Locate the cell with the specified text and output its (X, Y) center coordinate. 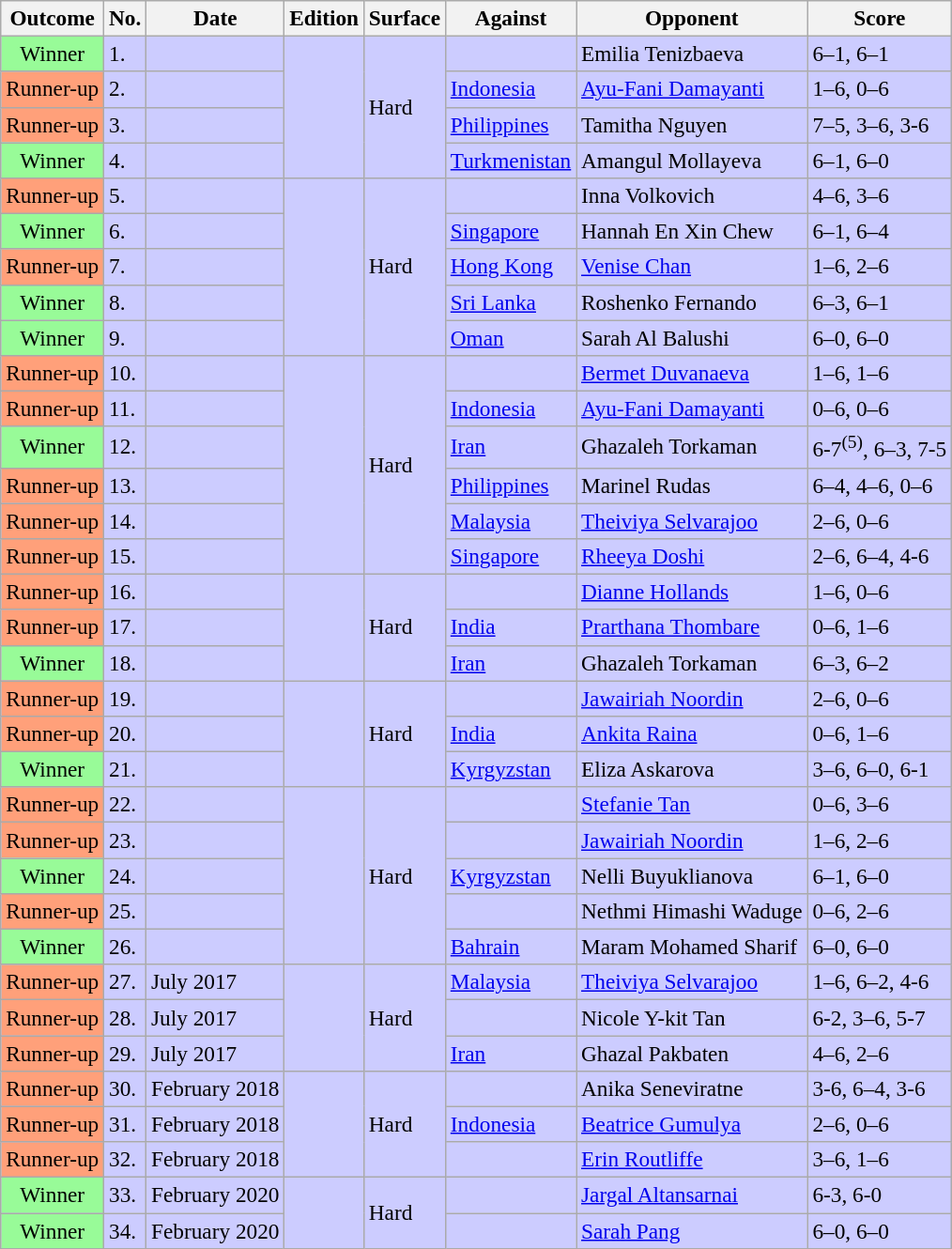
Sri Lanka (511, 302)
11. (126, 409)
0–6, 3–6 (880, 805)
Inna Volkovich (692, 195)
3–6, 6–0, 6-1 (880, 769)
Dianne Hollands (692, 592)
Marinel Rudas (692, 486)
Emilia Tenizbaeva (692, 54)
Outcome (53, 18)
Edition (325, 18)
Sarah Al Balushi (692, 337)
17. (126, 627)
29. (126, 1053)
30. (126, 1088)
5. (126, 195)
Sarah Pang (692, 1230)
3-6, 6–4, 3-6 (880, 1088)
Eliza Askarova (692, 769)
No. (126, 18)
Stefanie Tan (692, 805)
1. (126, 54)
1–6, 6–2, 4-6 (880, 982)
Surface (404, 18)
Venise Chan (692, 267)
20. (126, 733)
6–4, 4–6, 0–6 (880, 486)
Ghazal Pakbaten (692, 1053)
23. (126, 840)
Amangul Mollayeva (692, 160)
15. (126, 556)
Nelli Buyuklianova (692, 875)
6-7(5), 6–3, 7-5 (880, 447)
9. (126, 337)
6–3, 6–1 (880, 302)
Turkmenistan (511, 160)
Oman (511, 337)
Prarthana Thombare (692, 627)
22. (126, 805)
32. (126, 1160)
21. (126, 769)
3. (126, 125)
Opponent (692, 18)
6–1, 6–1 (880, 54)
34. (126, 1230)
Score (880, 18)
2–6, 6–4, 4-6 (880, 556)
Hannah En Xin Chew (692, 231)
3–6, 1–6 (880, 1160)
13. (126, 486)
6–1, 6–4 (880, 231)
Date (216, 18)
26. (126, 947)
6-3, 6-0 (880, 1195)
Beatrice Gumulya (692, 1124)
4–6, 3–6 (880, 195)
6. (126, 231)
19. (126, 698)
27. (126, 982)
4–6, 2–6 (880, 1053)
7–5, 3–6, 3-6 (880, 125)
1–6, 1–6 (880, 373)
7. (126, 267)
28. (126, 1017)
10. (126, 373)
25. (126, 911)
Maram Mohamed Sharif (692, 947)
Rheeya Doshi (692, 556)
4. (126, 160)
Bahrain (511, 947)
0–6, 2–6 (880, 911)
Jargal Altansarnai (692, 1195)
14. (126, 520)
Ankita Raina (692, 733)
6–3, 6–2 (880, 663)
Bermet Duvanaeva (692, 373)
12. (126, 447)
16. (126, 592)
Against (511, 18)
31. (126, 1124)
Nicole Y-kit Tan (692, 1017)
6-2, 3–6, 5-7 (880, 1017)
Nethmi Himashi Waduge (692, 911)
2. (126, 89)
Erin Routliffe (692, 1160)
Roshenko Fernando (692, 302)
0–6, 0–6 (880, 409)
24. (126, 875)
Tamitha Nguyen (692, 125)
8. (126, 302)
33. (126, 1195)
18. (126, 663)
Hong Kong (511, 267)
Anika Seneviratne (692, 1088)
